Return the [x, y] coordinate for the center point of the cell that contains the specified text.  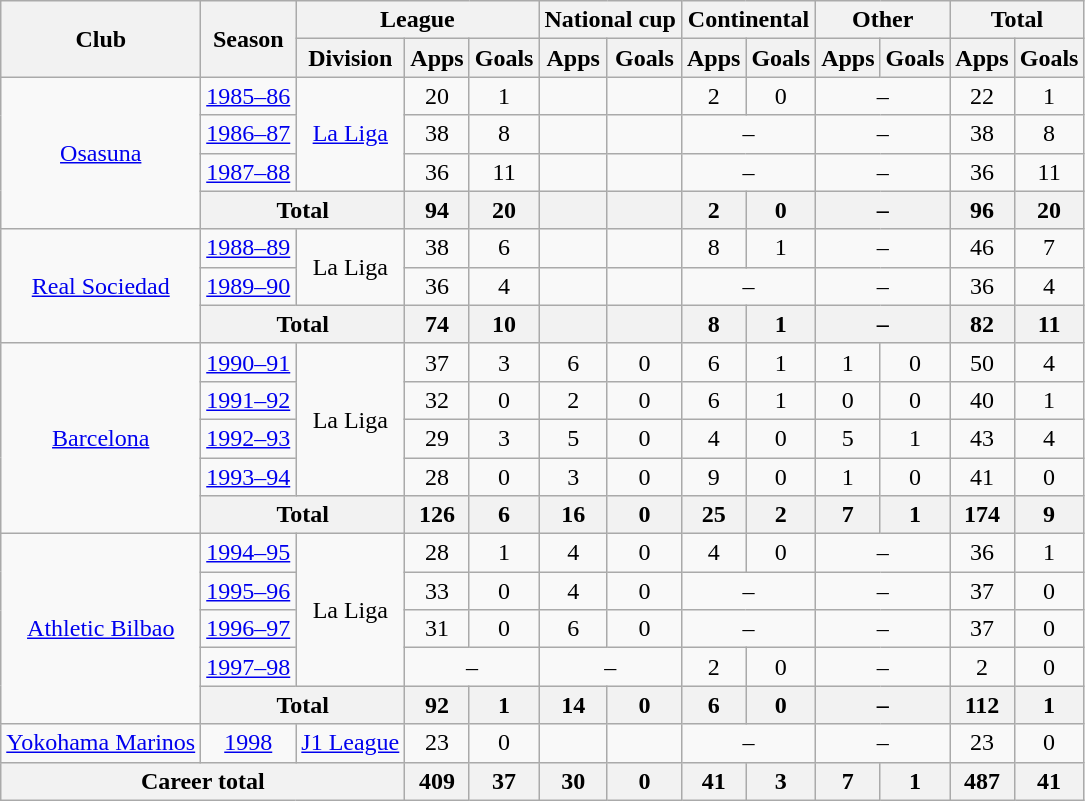
Club [101, 39]
10 [504, 324]
46 [982, 248]
League [418, 20]
43 [982, 438]
487 [982, 781]
30 [573, 781]
1990–91 [248, 362]
29 [437, 438]
16 [573, 515]
Continental [748, 20]
14 [573, 705]
1993–94 [248, 477]
1991–92 [248, 400]
Real Sociedad [101, 286]
1988–89 [248, 248]
50 [982, 362]
32 [437, 400]
Season [248, 39]
33 [437, 591]
1996–97 [248, 629]
1985–86 [248, 96]
31 [437, 629]
Yokohama Marinos [101, 743]
40 [982, 400]
National cup [610, 20]
74 [437, 324]
Osasuna [101, 153]
409 [437, 781]
92 [437, 705]
J1 League [350, 743]
25 [713, 515]
1987–88 [248, 172]
22 [982, 96]
126 [437, 515]
174 [982, 515]
Barcelona [101, 438]
1989–90 [248, 286]
1992–93 [248, 438]
1986–87 [248, 134]
Division [350, 58]
1997–98 [248, 667]
94 [437, 210]
112 [982, 705]
Athletic Bilbao [101, 629]
1998 [248, 743]
Career total [203, 781]
1995–96 [248, 591]
1994–95 [248, 553]
96 [982, 210]
Other [883, 20]
82 [982, 324]
